From the cell containing the given text, extract its center point as [x, y] coordinate. 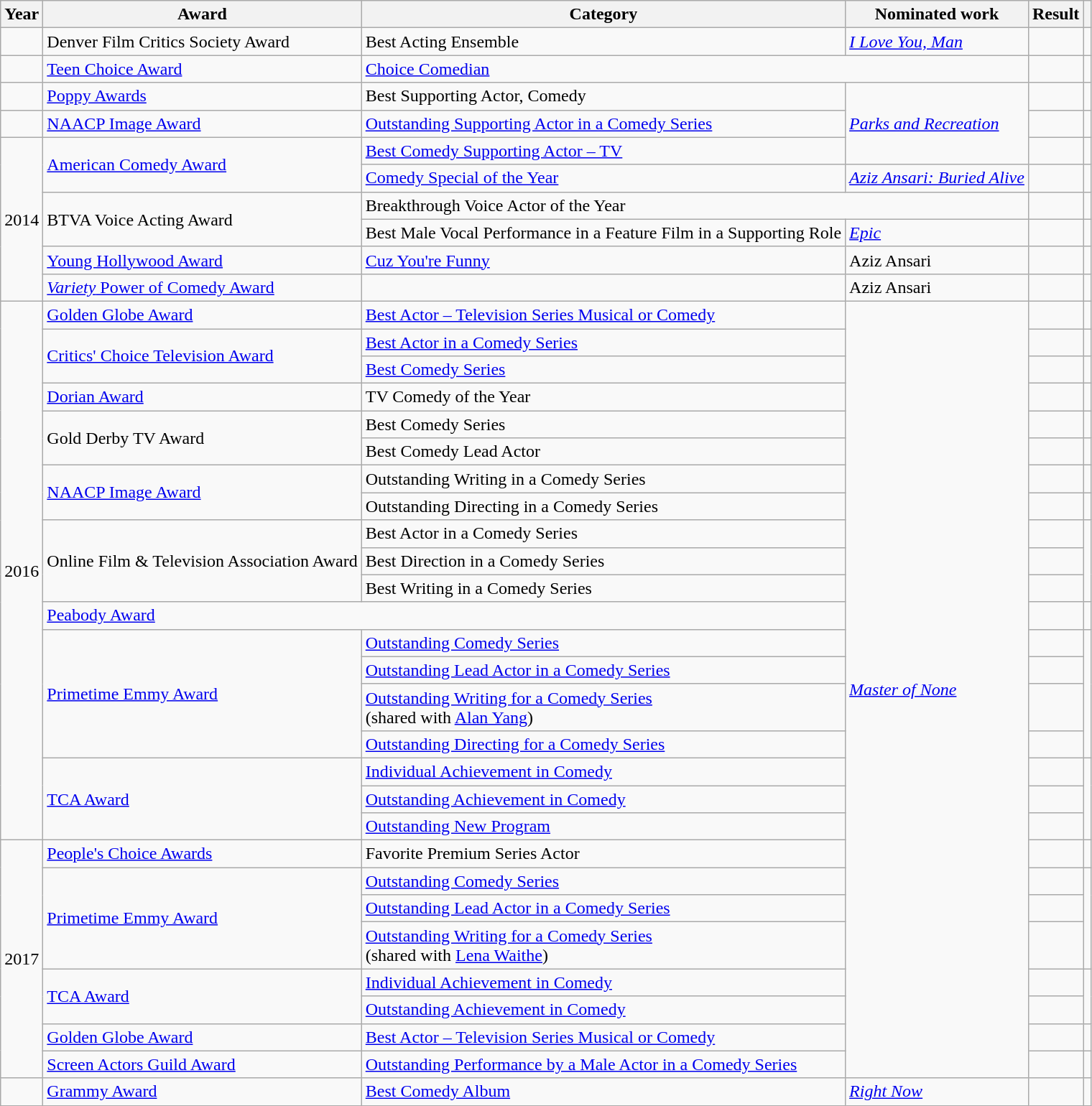
I Love You, Man [937, 42]
Peabody Award [444, 615]
Outstanding Writing for a Comedy Series(shared with Lena Waithe) [603, 945]
Poppy Awards [203, 96]
2014 [22, 219]
Year [22, 14]
2017 [22, 959]
Right Now [937, 1092]
Outstanding Directing in a Comedy Series [603, 506]
Best Comedy Supporting Actor – TV [603, 151]
Critics' Choice Television Award [203, 356]
Best Writing in a Comedy Series [603, 588]
Award [203, 14]
Best Comedy Lead Actor [603, 452]
Breakthrough Voice Actor of the Year [695, 205]
Parks and Recreation [937, 124]
Best Supporting Actor, Comedy [603, 96]
Gold Derby TV Award [203, 438]
Best Comedy Album [603, 1092]
Outstanding Writing for a Comedy Series(shared with Alan Yang) [603, 707]
BTVA Voice Acting Award [203, 219]
Outstanding Supporting Actor in a Comedy Series [603, 124]
Outstanding Performance by a Male Actor in a Comedy Series [603, 1064]
Favorite Premium Series Actor [603, 854]
Comedy Special of the Year [603, 178]
Best Direction in a Comedy Series [603, 561]
Outstanding Writing in a Comedy Series [603, 479]
2016 [22, 570]
Online Film & Television Association Award [203, 561]
Grammy Award [203, 1092]
Best Male Vocal Performance in a Feature Film in a Supporting Role [603, 233]
Category [603, 14]
Cuz You're Funny [603, 260]
Best Acting Ensemble [603, 42]
Epic [937, 233]
Outstanding Directing for a Comedy Series [603, 744]
Aziz Ansari: Buried Alive [937, 178]
Denver Film Critics Society Award [203, 42]
Screen Actors Guild Award [203, 1064]
Young Hollywood Award [203, 260]
Result [1055, 14]
People's Choice Awards [203, 854]
TV Comedy of the Year [603, 397]
Variety Power of Comedy Award [203, 287]
Outstanding New Program [603, 827]
Dorian Award [203, 397]
Choice Comedian [695, 69]
American Comedy Award [203, 164]
Master of None [937, 689]
Teen Choice Award [203, 69]
Nominated work [937, 14]
